Determine the (x, y) coordinate at the center of the cell enclosing the given text.  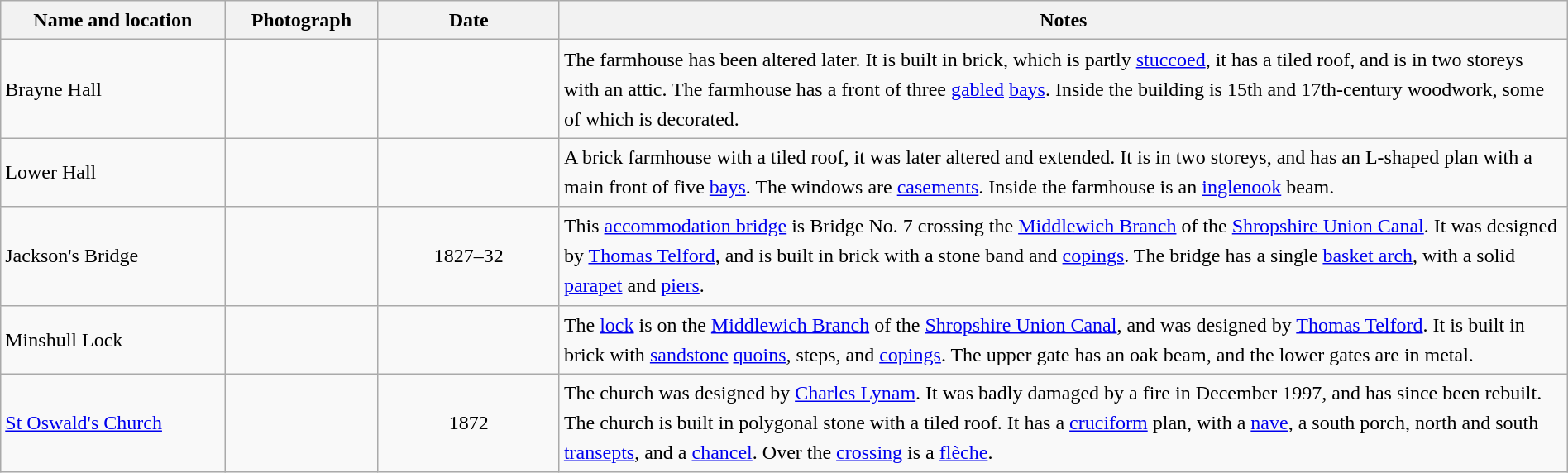
1827–32 (468, 256)
Name and location (112, 20)
Date (468, 20)
1872 (468, 423)
Lower Hall (112, 172)
Photograph (301, 20)
St Oswald's Church (112, 423)
Jackson's Bridge (112, 256)
Minshull Lock (112, 339)
Brayne Hall (112, 89)
Notes (1064, 20)
